Determine the [X, Y] coordinate at the center of the cell enclosing the given text.  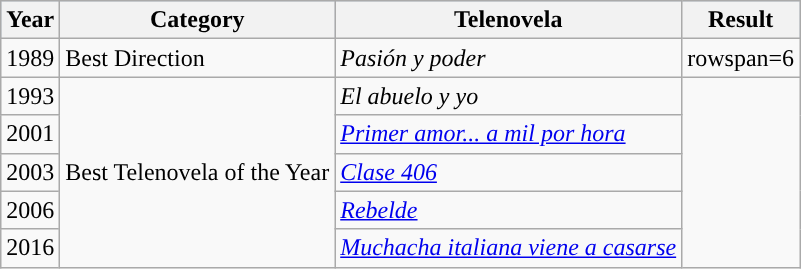
Clase 406 [508, 172]
Pasión y poder [508, 58]
Telenovela [508, 20]
2003 [30, 172]
Primer amor... a mil por hora [508, 134]
1989 [30, 58]
Muchacha italiana viene a casarse [508, 248]
Result [741, 20]
Best Direction [198, 58]
Best Telenovela of the Year [198, 172]
rowspan=6 [741, 58]
2016 [30, 248]
2001 [30, 134]
El abuelo y yo [508, 96]
Rebelde [508, 210]
1993 [30, 96]
Year [30, 20]
Category [198, 20]
2006 [30, 210]
